Return the (X, Y) coordinate for the center point of the cell that contains the specified text.  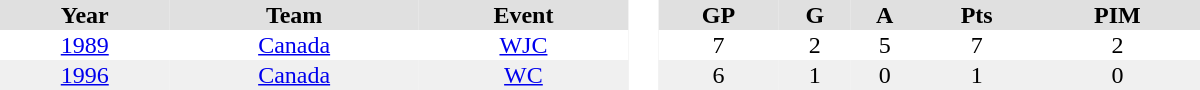
A (885, 15)
Event (524, 15)
Year (85, 15)
1996 (85, 75)
G (815, 15)
Team (294, 15)
PIM (1118, 15)
1989 (85, 45)
Pts (976, 15)
GP (718, 15)
6 (718, 75)
WC (524, 75)
5 (885, 45)
WJC (524, 45)
